Scan for the cell matching the given text and deliver its (X, Y) coordinate at center. 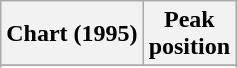
Peakposition (189, 34)
Chart (1995) (72, 34)
